Detect which cell encompasses the target text, then output its [x, y] center coordinate. 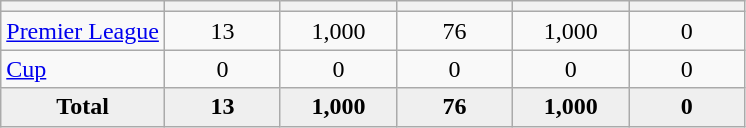
Total [83, 107]
Cup [83, 69]
Premier League [83, 31]
